Extract the (X, Y) coordinate from the center of the cell holding the provided text.  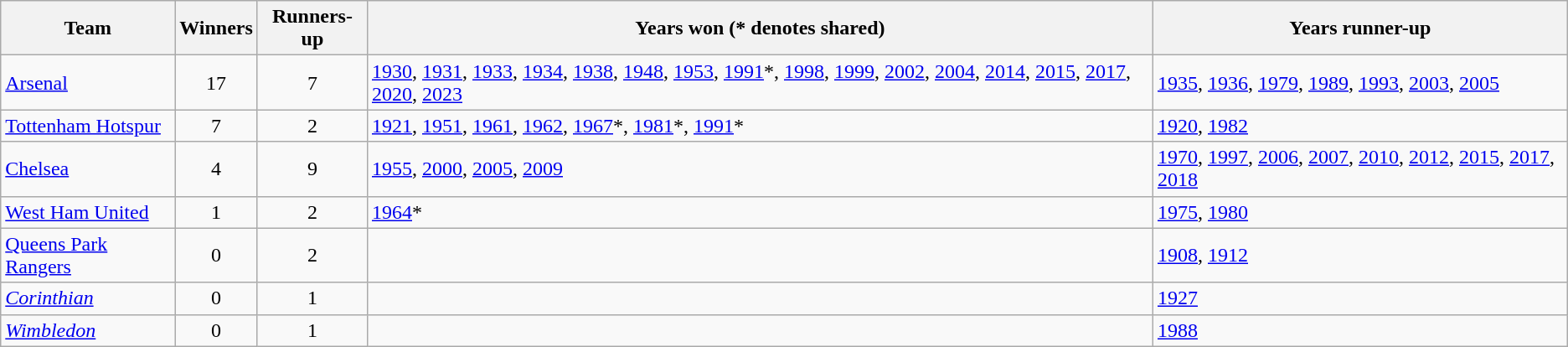
9 (312, 169)
Arsenal (88, 82)
1927 (1360, 298)
1970, 1997, 2006, 2007, 2010, 2012, 2015, 2017, 2018 (1360, 169)
1930, 1931, 1933, 1934, 1938, 1948, 1953, 1991*, 1998, 1999, 2002, 2004, 2014, 2015, 2017, 2020, 2023 (760, 82)
Years won (* denotes shared) (760, 28)
1988 (1360, 330)
1908, 1912 (1360, 255)
1964* (760, 212)
1935, 1936, 1979, 1989, 1993, 2003, 2005 (1360, 82)
Winners (216, 28)
1975, 1980 (1360, 212)
West Ham United (88, 212)
Tottenham Hotspur (88, 126)
Queens Park Rangers (88, 255)
4 (216, 169)
1921, 1951, 1961, 1962, 1967*, 1981*, 1991* (760, 126)
Team (88, 28)
Chelsea (88, 169)
Corinthian (88, 298)
1920, 1982 (1360, 126)
Years runner-up (1360, 28)
Runners-up (312, 28)
Wimbledon (88, 330)
1955, 2000, 2005, 2009 (760, 169)
17 (216, 82)
